Identify which cell holds the provided text, then report its [x, y] central coordinate. 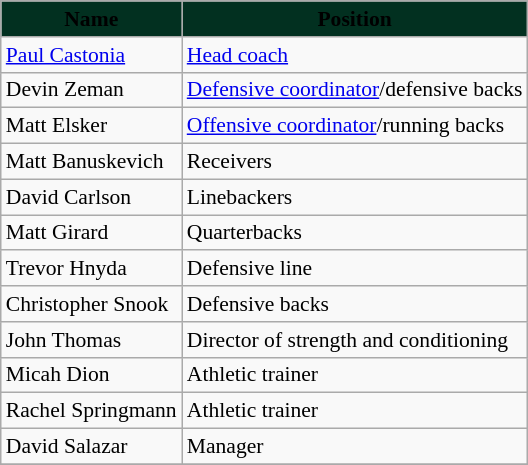
Quarterbacks [355, 233]
David Salazar [92, 447]
Defensive line [355, 269]
John Thomas [92, 340]
Micah Dion [92, 375]
Defensive backs [355, 304]
Rachel Springmann [92, 411]
Trevor Hnyda [92, 269]
Head coach [355, 55]
Manager [355, 447]
David Carlson [92, 197]
Director of strength and conditioning [355, 340]
Matt Elsker [92, 126]
Name [92, 19]
Position [355, 19]
Offensive coordinator/running backs [355, 126]
Defensive coordinator/defensive backs [355, 90]
Christopher Snook [92, 304]
Receivers [355, 162]
Matt Girard [92, 233]
Linebackers [355, 197]
Devin Zeman [92, 90]
Matt Banuskevich [92, 162]
Paul Castonia [92, 55]
